Identify which cell holds the provided text, then report its (X, Y) central coordinate. 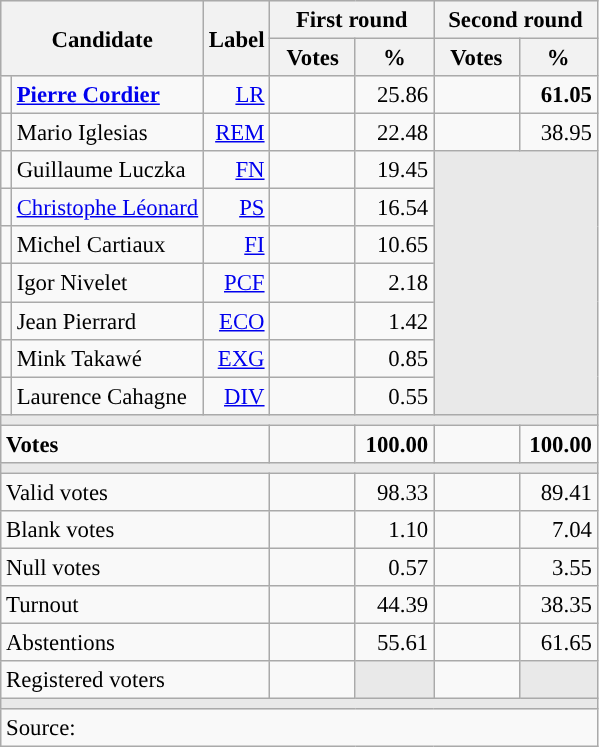
LR (237, 95)
Valid votes (136, 492)
19.45 (394, 170)
0.57 (394, 567)
Mario Iglesias (107, 133)
Jean Pierrard (107, 321)
PCF (237, 283)
38.95 (558, 133)
3.55 (558, 567)
Laurence Cahagne (107, 396)
2.18 (394, 283)
Abstentions (136, 643)
EXG (237, 358)
1.42 (394, 321)
1.10 (394, 530)
Source: (299, 728)
10.65 (394, 245)
44.39 (394, 605)
Registered voters (136, 680)
7.04 (558, 530)
89.41 (558, 492)
Null votes (136, 567)
22.48 (394, 133)
ECO (237, 321)
25.86 (394, 95)
0.55 (394, 396)
Guillaume Luczka (107, 170)
Christophe Léonard (107, 208)
Mink Takawé (107, 358)
Igor Nivelet (107, 283)
Pierre Cordier (107, 95)
Blank votes (136, 530)
Michel Cartiaux (107, 245)
61.05 (558, 95)
First round (352, 20)
DIV (237, 396)
Candidate (102, 38)
PS (237, 208)
Second round (516, 20)
0.85 (394, 358)
REM (237, 133)
38.35 (558, 605)
61.65 (558, 643)
Label (237, 38)
98.33 (394, 492)
16.54 (394, 208)
FN (237, 170)
55.61 (394, 643)
Turnout (136, 605)
FI (237, 245)
